Capture the cell that displays the provided text and extract its (X, Y) central coordinate. 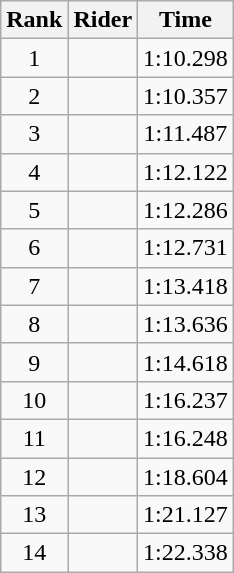
1:21.127 (186, 515)
8 (34, 324)
2 (34, 96)
4 (34, 172)
1:10.357 (186, 96)
Rider (103, 20)
1:16.248 (186, 438)
1:22.338 (186, 553)
13 (34, 515)
1:13.418 (186, 286)
1:14.618 (186, 362)
1:16.237 (186, 400)
1:10.298 (186, 58)
5 (34, 210)
3 (34, 134)
1:13.636 (186, 324)
9 (34, 362)
1:12.731 (186, 248)
1:12.286 (186, 210)
Time (186, 20)
10 (34, 400)
12 (34, 477)
7 (34, 286)
1:18.604 (186, 477)
Rank (34, 20)
1 (34, 58)
6 (34, 248)
1:12.122 (186, 172)
1:11.487 (186, 134)
11 (34, 438)
14 (34, 553)
